Output the (x, y) coordinate of the center of the cell containing the given text.  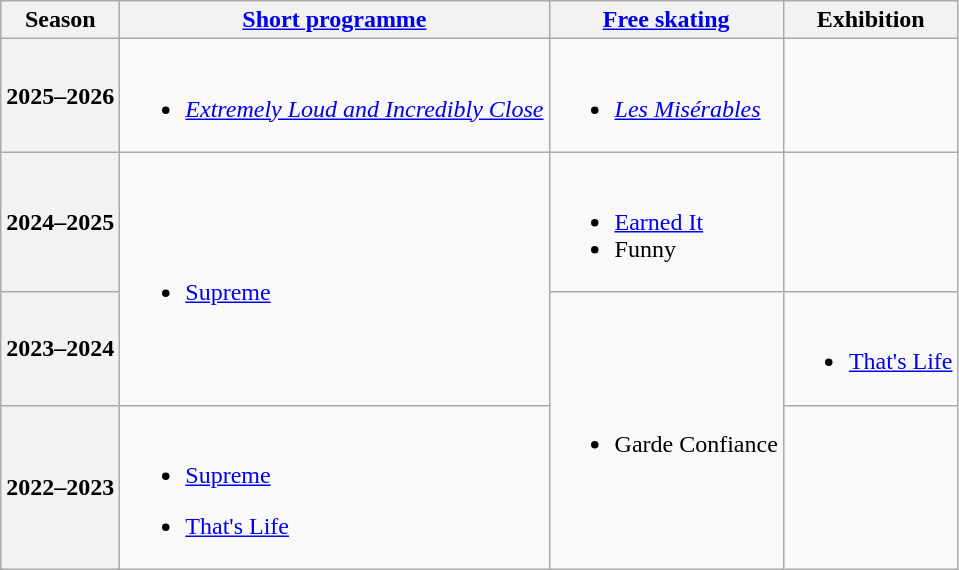
Short programme (334, 20)
Free skating (666, 20)
Extremely Loud and Incredibly Close (334, 96)
Supreme That's Life (334, 487)
Les Misérables (666, 96)
Exhibition (870, 20)
2025–2026 (60, 96)
2024–2025 (60, 222)
Season (60, 20)
Supreme (334, 278)
2023–2024 (60, 348)
Garde Confiance (666, 430)
2022–2023 (60, 487)
Earned It Funny (666, 222)
That's Life (870, 348)
